Search for the cell housing the specified text and yield its [X, Y] center coordinate. 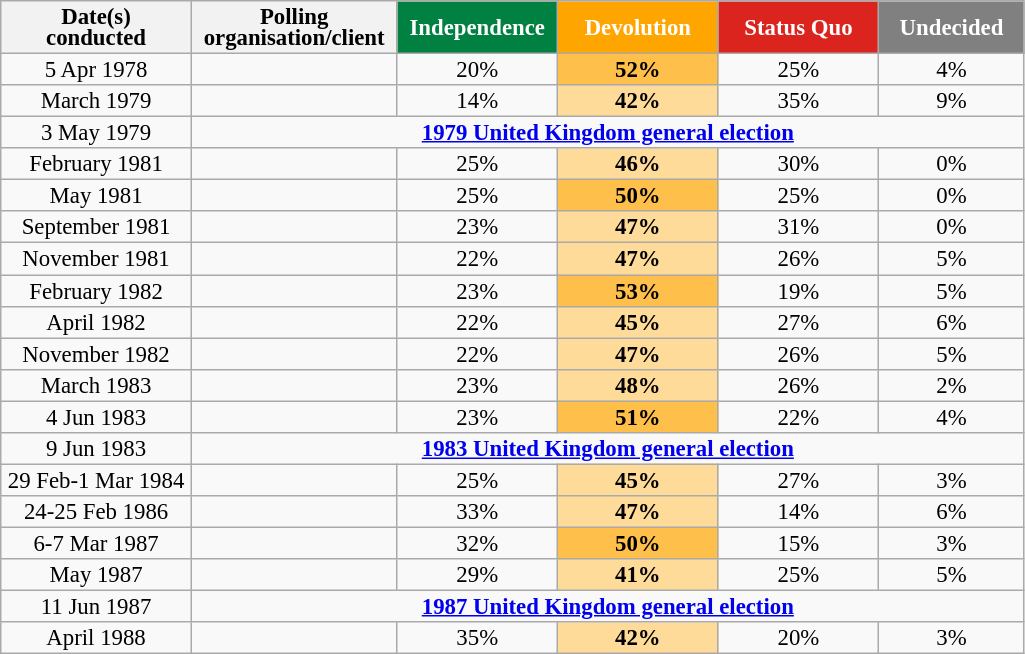
2% [952, 385]
April 1988 [96, 638]
March 1983 [96, 385]
46% [638, 164]
5 Apr 1978 [96, 70]
1979 United Kingdom general election [608, 133]
Undecided [952, 28]
April 1982 [96, 322]
11 Jun 1987 [96, 607]
May 1987 [96, 575]
Status Quo [798, 28]
29 Feb-1 Mar 1984 [96, 480]
Independence [478, 28]
6-7 Mar 1987 [96, 543]
November 1981 [96, 259]
52% [638, 70]
31% [798, 228]
September 1981 [96, 228]
Polling organisation/client [294, 28]
1987 United Kingdom general election [608, 607]
9 Jun 1983 [96, 449]
Date(s)conducted [96, 28]
48% [638, 385]
29% [478, 575]
33% [478, 512]
1983 United Kingdom general election [608, 449]
February 1982 [96, 291]
February 1981 [96, 164]
9% [952, 101]
32% [478, 543]
53% [638, 291]
15% [798, 543]
March 1979 [96, 101]
30% [798, 164]
Devolution [638, 28]
May 1981 [96, 196]
3 May 1979 [96, 133]
19% [798, 291]
4 Jun 1983 [96, 417]
41% [638, 575]
51% [638, 417]
24-25 Feb 1986 [96, 512]
November 1982 [96, 354]
